Capture the cell that displays the provided text and extract its [x, y] central coordinate. 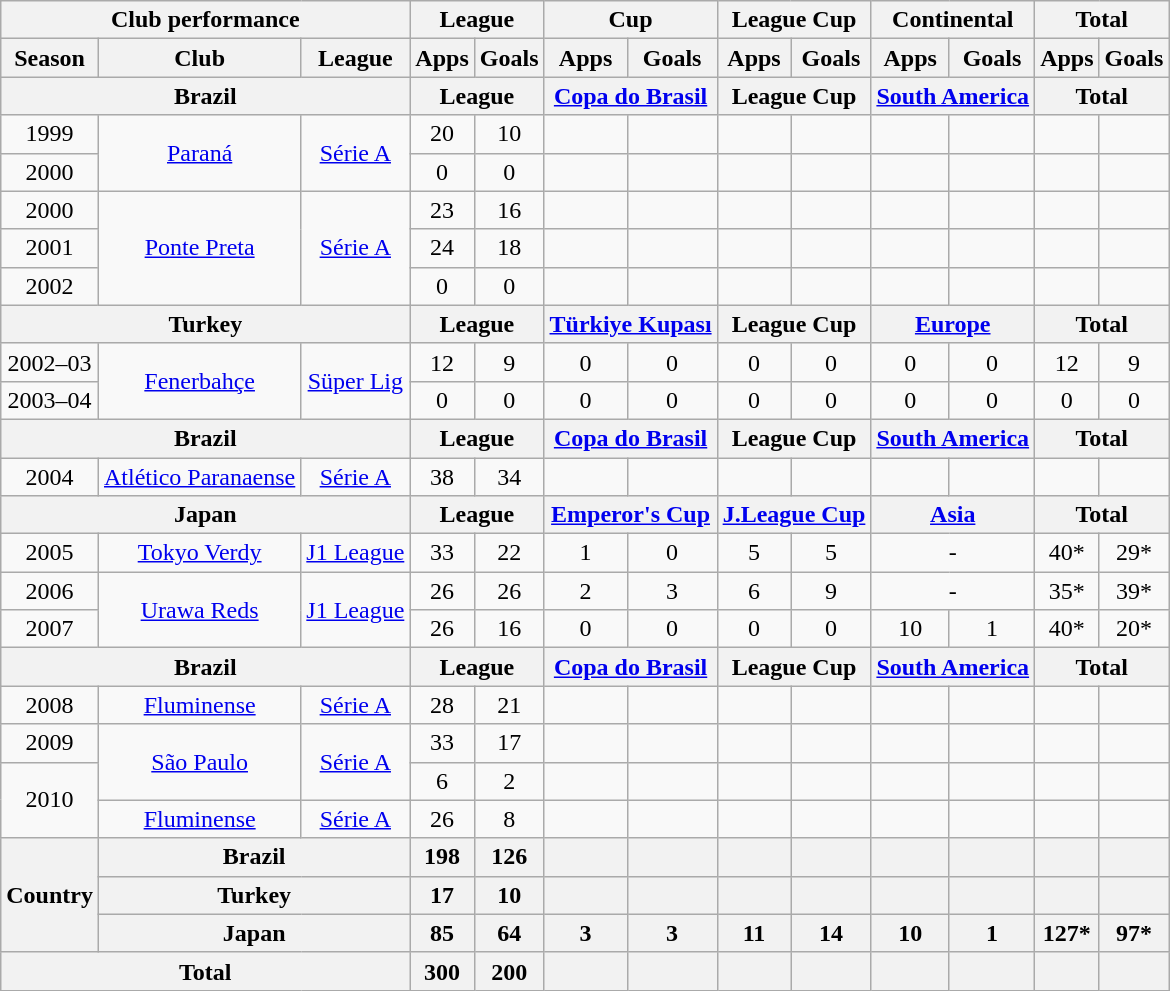
2005 [50, 553]
2002 [50, 286]
198 [442, 857]
Fenerbahçe [199, 381]
2010 [50, 800]
28 [442, 705]
Urawa Reds [199, 610]
127* [1067, 933]
Europe [953, 324]
97* [1134, 933]
Türkiye Kupası [630, 324]
Cup [630, 20]
Emperor's Cup [630, 515]
22 [509, 553]
18 [509, 248]
2007 [50, 629]
2004 [50, 477]
8 [509, 819]
Paraná [199, 153]
Country [50, 895]
23 [442, 210]
Tokyo Verdy [199, 553]
2009 [50, 743]
39* [1134, 591]
Club [199, 58]
Atlético Paranaense [199, 477]
20 [442, 134]
2008 [50, 705]
Asia [953, 515]
35* [1067, 591]
29* [1134, 553]
11 [754, 933]
20* [1134, 629]
21 [509, 705]
Club performance [206, 20]
Season [50, 58]
300 [442, 971]
24 [442, 248]
Süper Lig [356, 381]
34 [509, 477]
200 [509, 971]
85 [442, 933]
2002–03 [50, 362]
2006 [50, 591]
Ponte Preta [199, 248]
38 [442, 477]
Continental [953, 20]
J.League Cup [794, 515]
64 [509, 933]
2003–04 [50, 400]
14 [831, 933]
1999 [50, 134]
São Paulo [199, 762]
2001 [50, 248]
126 [509, 857]
